Extract the (X, Y) coordinate from the center of the cell holding the provided text.  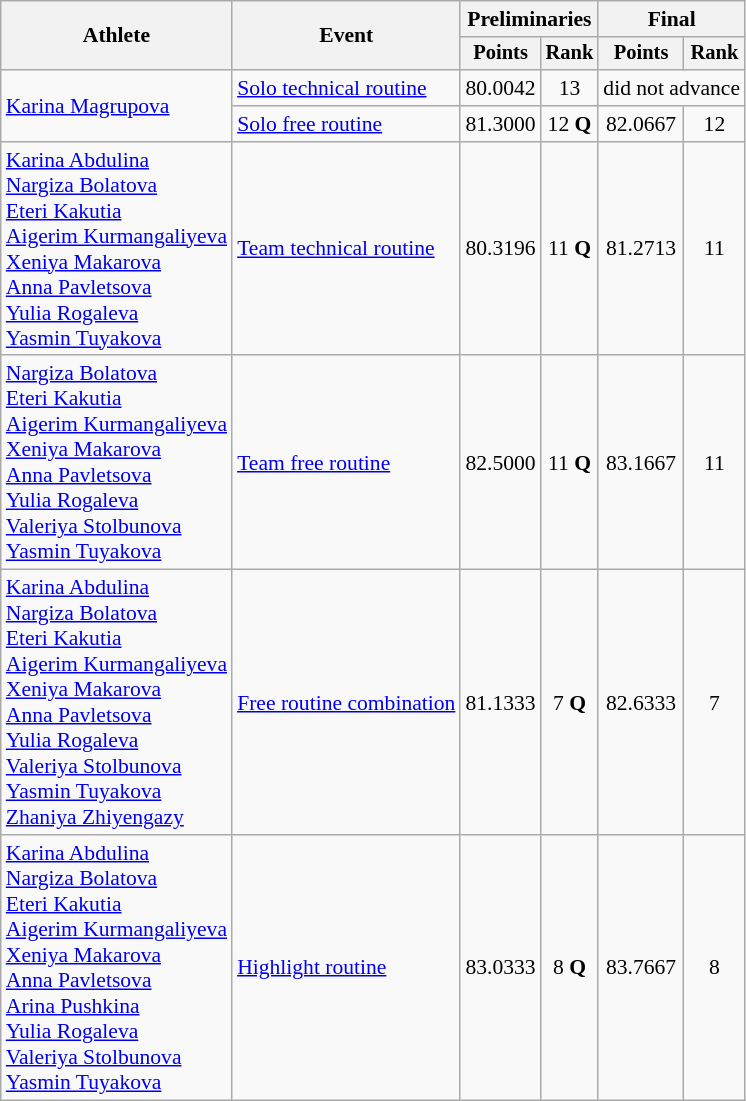
80.3196 (500, 249)
12 (714, 124)
7 (714, 702)
83.0333 (500, 968)
7 Q (570, 702)
82.5000 (500, 463)
Team technical routine (346, 249)
Nargiza BolatovaEteri KakutiaAigerim KurmangaliyevaXeniya MakarovaAnna PavletsovaYulia RogalevaValeriya Stolbunova Yasmin Tuyakova (116, 463)
Solo free routine (346, 124)
83.7667 (640, 968)
13 (570, 88)
did not advance (672, 88)
Athlete (116, 36)
81.1333 (500, 702)
Solo technical routine (346, 88)
Highlight routine (346, 968)
Team free routine (346, 463)
82.0667 (640, 124)
81.2713 (640, 249)
82.6333 (640, 702)
81.3000 (500, 124)
Final (672, 19)
Free routine combination (346, 702)
83.1667 (640, 463)
8 Q (570, 968)
Event (346, 36)
Preliminaries (529, 19)
80.0042 (500, 88)
12 Q (570, 124)
8 (714, 968)
Karina Magrupova (116, 106)
Karina AbdulinaNargiza BolatovaEteri KakutiaAigerim KurmangaliyevaXeniya MakarovaAnna PavletsovaYulia RogalevaYasmin Tuyakova (116, 249)
